From the cell containing the given text, extract its center point as [X, Y] coordinate. 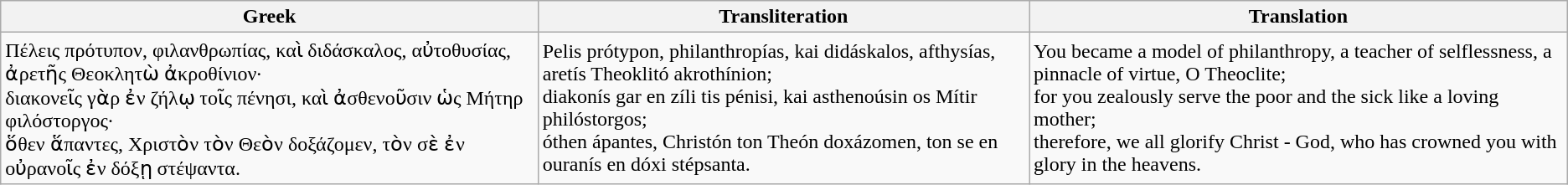
Transliteration [783, 17]
Translation [1298, 17]
Greek [270, 17]
